Determine the [x, y] coordinate at the center of the cell enclosing the given text.  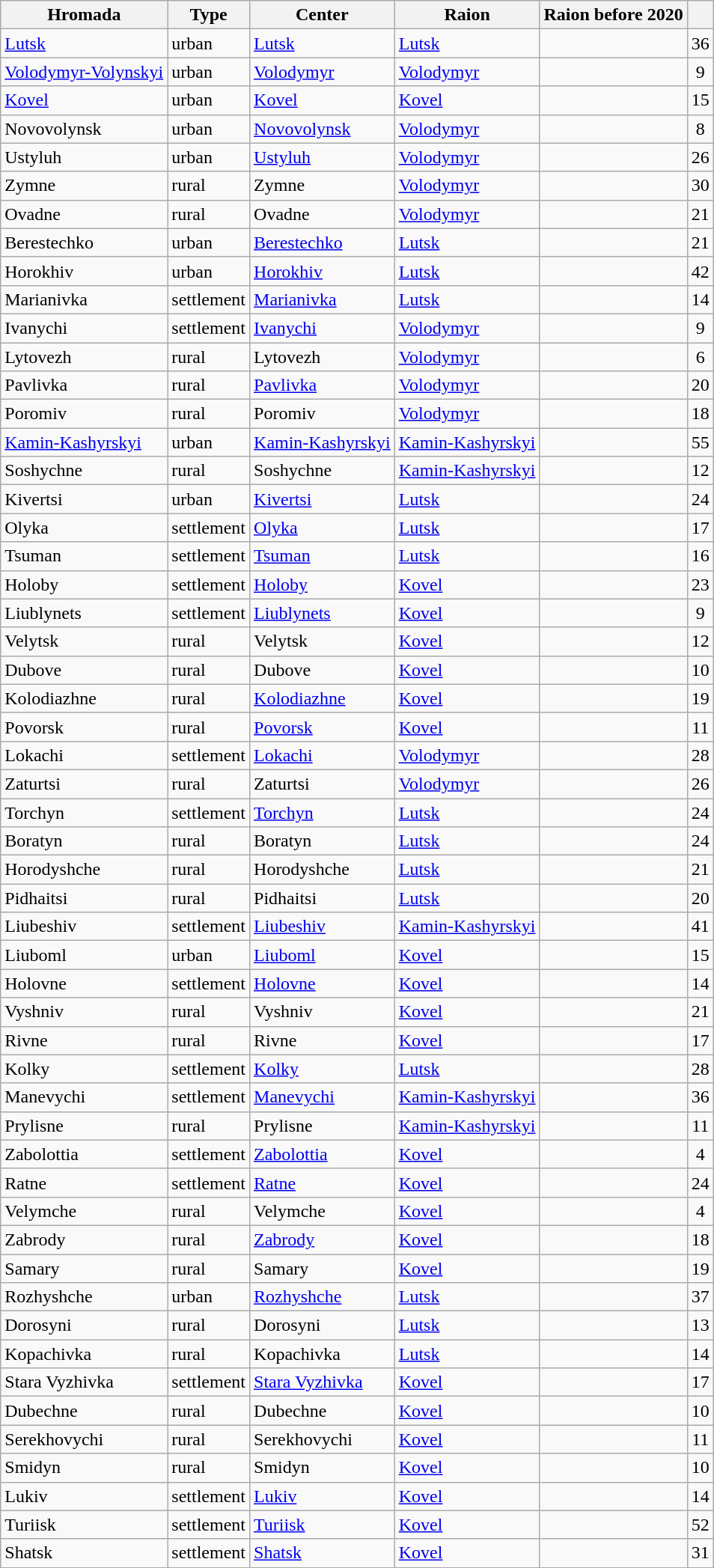
Type [209, 15]
31 [701, 1553]
Volodymyr-Volynskyi [84, 72]
55 [701, 442]
42 [701, 271]
37 [701, 1297]
Raion [467, 15]
16 [701, 556]
23 [701, 585]
52 [701, 1525]
8 [701, 129]
Raion before 2020 [614, 15]
6 [701, 357]
30 [701, 186]
Center [323, 15]
13 [701, 1326]
41 [701, 927]
Hromada [84, 15]
